For the text-containing cell, return its midpoint in (x, y) coordinate format. 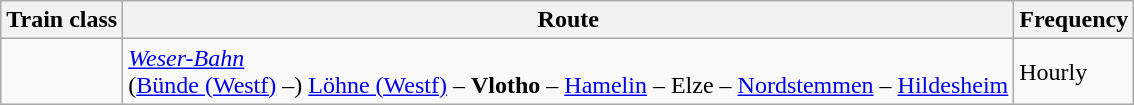
Weser-Bahn(Bünde (Westf) –) Löhne (Westf) – Vlotho – Hamelin – Elze – Nordstemmen – Hildesheim (568, 72)
Route (568, 20)
Frequency (1074, 20)
Hourly (1074, 72)
Train class (62, 20)
